Pinpoint the cell where the given text exists, returning its [X, Y] midpoint coordinate. 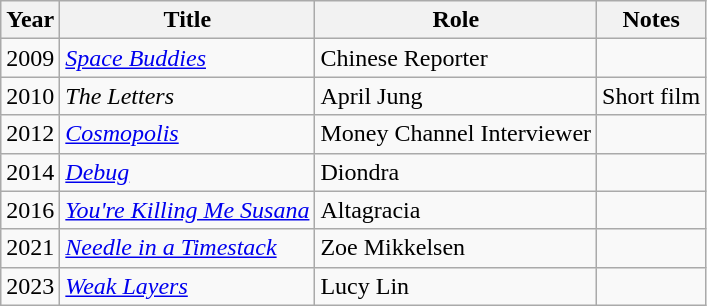
Zoe Mikkelsen [456, 248]
2009 [30, 58]
Chinese Reporter [456, 58]
Altagracia [456, 210]
Needle in a Timestack [188, 248]
2016 [30, 210]
2023 [30, 286]
Debug [188, 172]
Cosmopolis [188, 134]
Notes [652, 20]
Money Channel Interviewer [456, 134]
The Letters [188, 96]
Title [188, 20]
Lucy Lin [456, 286]
2010 [30, 96]
Short film [652, 96]
Year [30, 20]
2014 [30, 172]
April Jung [456, 96]
2012 [30, 134]
You're Killing Me Susana [188, 210]
Weak Layers [188, 286]
Role [456, 20]
Diondra [456, 172]
2021 [30, 248]
Space Buddies [188, 58]
